Pinpoint the cell where the given text exists, returning its (X, Y) midpoint coordinate. 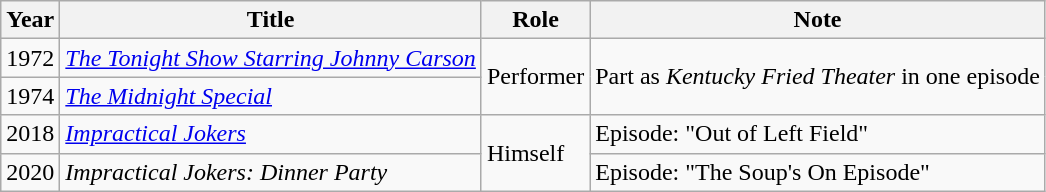
Episode: "The Soup's On Episode" (818, 172)
The Midnight Special (271, 96)
Himself (535, 153)
Episode: "Out of Left Field" (818, 134)
Impractical Jokers (271, 134)
Year (30, 20)
2020 (30, 172)
1974 (30, 96)
Impractical Jokers: Dinner Party (271, 172)
Title (271, 20)
2018 (30, 134)
Note (818, 20)
Performer (535, 77)
Part as Kentucky Fried Theater in one episode (818, 77)
The Tonight Show Starring Johnny Carson (271, 58)
Role (535, 20)
1972 (30, 58)
